Detect which cell encompasses the target text, then output its (X, Y) center coordinate. 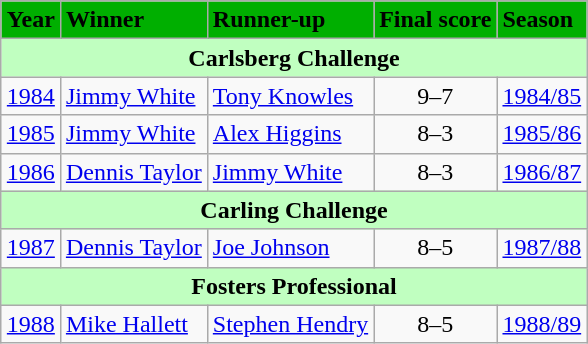
Year (30, 20)
1988 (30, 324)
Final score (436, 20)
Runner-up (290, 20)
1986/87 (542, 172)
1984 (30, 96)
9–7 (436, 96)
1987/88 (542, 248)
Season (542, 20)
Stephen Hendry (290, 324)
1984/85 (542, 96)
Winner (134, 20)
Joe Johnson (290, 248)
Fosters Professional (294, 286)
1987 (30, 248)
Mike Hallett (134, 324)
Carling Challenge (294, 210)
Carlsberg Challenge (294, 58)
Alex Higgins (290, 134)
Tony Knowles (290, 96)
1988/89 (542, 324)
1985 (30, 134)
1986 (30, 172)
1985/86 (542, 134)
